For the text-containing cell, return its midpoint in [X, Y] coordinate format. 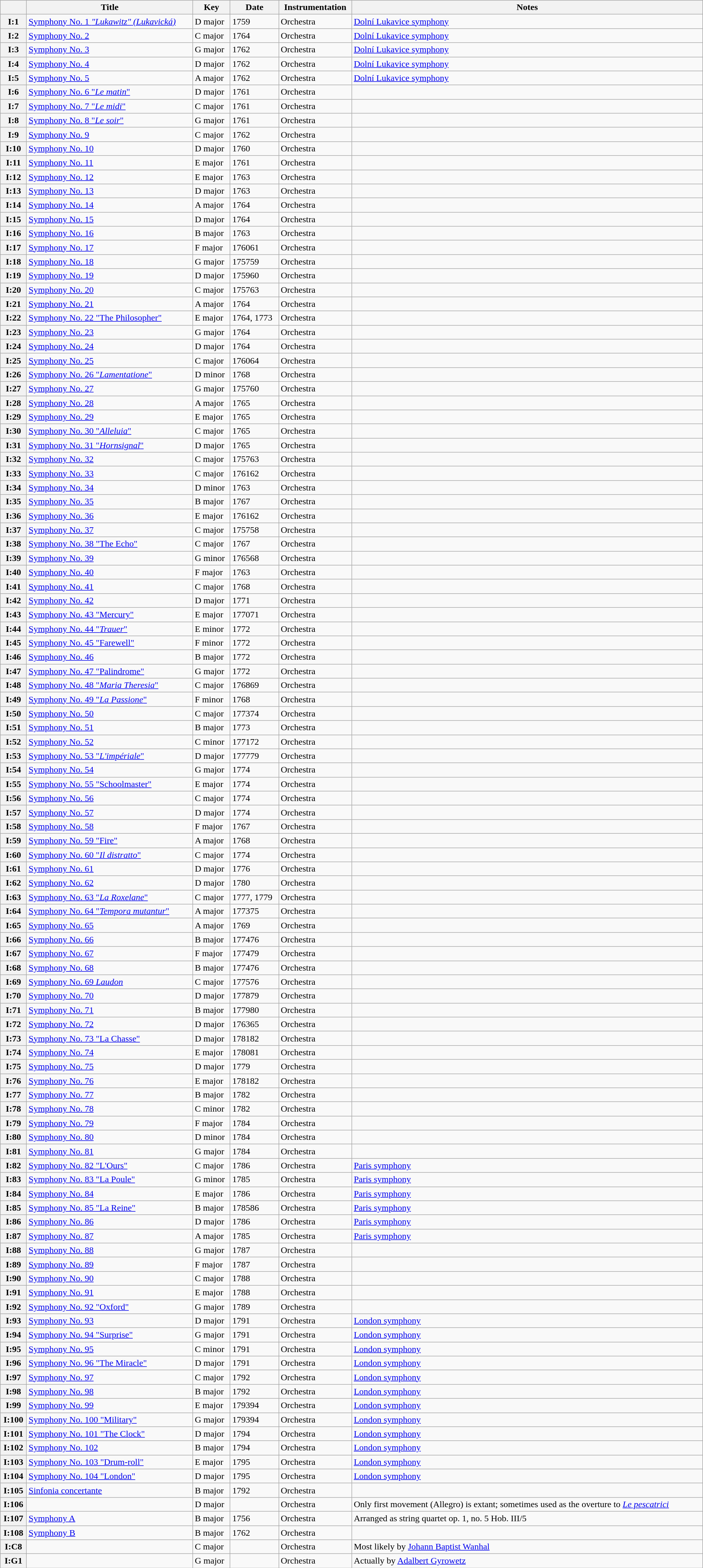
I:107 [13, 1518]
Symphony No. 24 [110, 346]
Title [110, 7]
I:44 [13, 629]
Symphony No. 102 [110, 1448]
I:53 [13, 756]
I:76 [13, 1081]
I:54 [13, 770]
I:75 [13, 1066]
I:81 [13, 1151]
Symphony No. 33 [110, 473]
I:34 [13, 488]
I:18 [13, 262]
Symphony No. 73 "La Chasse" [110, 1038]
I:14 [13, 205]
Symphony No. 46 [110, 657]
I:56 [13, 798]
I:21 [13, 304]
Symphony No. 69 Laudon [110, 982]
I:90 [13, 1278]
177980 [254, 1010]
177172 [254, 742]
I:72 [13, 1024]
I:32 [13, 459]
Symphony No. 53 "L'impériale" [110, 756]
I:82 [13, 1165]
Symphony No. 68 [110, 968]
Symphony No. 34 [110, 488]
I:47 [13, 671]
Symphony No. 56 [110, 798]
I:78 [13, 1109]
Symphony No. 40 [110, 572]
Instrumentation [315, 7]
I:40 [13, 572]
I:30 [13, 431]
Symphony No. 93 [110, 1321]
I:70 [13, 996]
Symphony No. 22 "The Philosopher" [110, 318]
176869 [254, 685]
Symphony No. 80 [110, 1137]
Symphony No. 17 [110, 247]
1764, 1773 [254, 318]
I:105 [13, 1490]
I:68 [13, 968]
Symphony No. 97 [110, 1377]
I:49 [13, 699]
I:85 [13, 1208]
1759 [254, 22]
I:100 [13, 1420]
Symphony No. 84 [110, 1194]
I:88 [13, 1250]
Symphony A [110, 1518]
I:12 [13, 177]
Symphony No. 49 "La Passione" [110, 699]
I:41 [13, 586]
I:63 [13, 897]
Symphony No. 71 [110, 1010]
1779 [254, 1066]
Symphony No. 92 "Oxford" [110, 1306]
Symphony No. 95 [110, 1349]
Symphony No. 9 [110, 134]
I:7 [13, 106]
Symphony No. 30 "Alleluia" [110, 431]
Symphony No. 81 [110, 1151]
I:62 [13, 883]
Symphony No. 25 [110, 360]
Symphony No. 13 [110, 191]
177375 [254, 911]
I:57 [13, 812]
Symphony No. 15 [110, 219]
I:37 [13, 530]
Symphony No. 72 [110, 1024]
175758 [254, 530]
I:65 [13, 925]
Symphony No. 57 [110, 812]
Symphony No. 54 [110, 770]
Symphony No. 89 [110, 1264]
Symphony No. 82 "L'Ours" [110, 1165]
I:87 [13, 1236]
177879 [254, 996]
Symphony No. 7 "Le midi" [110, 106]
Symphony No. 66 [110, 939]
I:84 [13, 1194]
Symphony No. 28 [110, 403]
I:50 [13, 714]
Symphony No. 79 [110, 1123]
I:77 [13, 1095]
1773 [254, 728]
Symphony No. 1 "Lukawitz" (Lukavická) [110, 22]
Symphony No. 19 [110, 276]
I:36 [13, 516]
Symphony No. 2 [110, 36]
I:11 [13, 163]
Symphony No. 32 [110, 459]
Symphony No. 96 "The Miracle" [110, 1363]
I:92 [13, 1306]
176365 [254, 1024]
Symphony No. 67 [110, 954]
I:97 [13, 1377]
Symphony No. 104 "London" [110, 1476]
I:5 [13, 78]
Symphony No. 78 [110, 1109]
Most likely by Johann Baptist Wanhal [527, 1547]
Symphony No. 45 "Farewell" [110, 643]
Symphony No. 70 [110, 996]
Symphony No. 58 [110, 826]
175759 [254, 262]
Symphony No. 91 [110, 1292]
1776 [254, 869]
Symphony No. 52 [110, 742]
178586 [254, 1208]
176061 [254, 247]
I:29 [13, 417]
176064 [254, 360]
I:28 [13, 403]
Symphony No. 8 "Le soir" [110, 120]
Symphony No. 37 [110, 530]
177779 [254, 756]
Symphony No. 20 [110, 290]
Sinfonia concertante [110, 1490]
I:98 [13, 1391]
I:89 [13, 1264]
177576 [254, 982]
Symphony B [110, 1533]
Symphony No. 26 "Lamentatione" [110, 374]
Symphony No. 65 [110, 925]
I:19 [13, 276]
177374 [254, 714]
I:39 [13, 558]
I:64 [13, 911]
I:27 [13, 388]
Symphony No. 12 [110, 177]
176568 [254, 558]
Symphony No. 48 "Maria Theresia" [110, 685]
I:101 [13, 1434]
I:15 [13, 219]
Symphony No. 94 "Surprise" [110, 1335]
Symphony No. 23 [110, 332]
I:80 [13, 1137]
Key [211, 7]
I:46 [13, 657]
Symphony No. 101 "The Clock" [110, 1434]
I:31 [13, 445]
I:102 [13, 1448]
Actually by Adalbert Gyrowetz [527, 1561]
Symphony No. 42 [110, 600]
Symphony No. 4 [110, 64]
178081 [254, 1052]
E minor [211, 629]
1777, 1779 [254, 897]
Symphony No. 6 "Le matin" [110, 92]
I:8 [13, 120]
I:73 [13, 1038]
I:23 [13, 332]
Symphony No. 11 [110, 163]
I:93 [13, 1321]
1780 [254, 883]
Symphony No. 41 [110, 586]
I:35 [13, 502]
Symphony No. 55 "Schoolmaster" [110, 784]
I:48 [13, 685]
Symphony No. 21 [110, 304]
I:16 [13, 233]
177071 [254, 614]
Date [254, 7]
I:74 [13, 1052]
Symphony No. 75 [110, 1066]
I:86 [13, 1222]
I:71 [13, 1010]
I:99 [13, 1405]
Symphony No. 39 [110, 558]
Symphony No. 85 "La Reine" [110, 1208]
I:43 [13, 614]
I:2 [13, 36]
1756 [254, 1518]
175760 [254, 388]
I:52 [13, 742]
Symphony No. 83 "La Poule" [110, 1180]
1789 [254, 1306]
I:60 [13, 854]
I:13 [13, 191]
I:83 [13, 1180]
Symphony No. 35 [110, 502]
I:26 [13, 374]
I:10 [13, 148]
I:58 [13, 826]
I:55 [13, 784]
I:59 [13, 840]
Symphony No. 99 [110, 1405]
Symphony No. 90 [110, 1278]
Notes [527, 7]
I:67 [13, 954]
Symphony No. 98 [110, 1391]
Symphony No. 59 "Fire" [110, 840]
I:G1 [13, 1561]
Symphony No. 87 [110, 1236]
I:1 [13, 22]
I:22 [13, 318]
I:4 [13, 64]
Only first movement (Allegro) is extant; sometimes used as the overture to Le pescatrici [527, 1504]
I:17 [13, 247]
I:33 [13, 473]
I:103 [13, 1462]
Symphony No. 18 [110, 262]
I:24 [13, 346]
Symphony No. 61 [110, 869]
Symphony No. 16 [110, 233]
Symphony No. 103 "Drum-roll" [110, 1462]
Symphony No. 60 "Il distratto" [110, 854]
I:61 [13, 869]
I:20 [13, 290]
I:96 [13, 1363]
Symphony No. 10 [110, 148]
Symphony No. 62 [110, 883]
175960 [254, 276]
Symphony No. 51 [110, 728]
1769 [254, 925]
Symphony No. 14 [110, 205]
I:104 [13, 1476]
I:106 [13, 1504]
Symphony No. 100 "Military" [110, 1420]
I:25 [13, 360]
Symphony No. 29 [110, 417]
I:66 [13, 939]
Symphony No. 86 [110, 1222]
Symphony No. 88 [110, 1250]
I:C8 [13, 1547]
I:9 [13, 134]
Arranged as string quartet op. 1, no. 5 Hob. III/5 [527, 1518]
Symphony No. 31 "Hornsignal" [110, 445]
Symphony No. 43 "Mercury" [110, 614]
Symphony No. 47 "Palindrome" [110, 671]
I:51 [13, 728]
I:38 [13, 544]
I:45 [13, 643]
1760 [254, 148]
1771 [254, 600]
I:94 [13, 1335]
I:108 [13, 1533]
I:69 [13, 982]
I:6 [13, 92]
Symphony No. 44 "Trauer" [110, 629]
I:95 [13, 1349]
I:79 [13, 1123]
Symphony No. 5 [110, 78]
Symphony No. 50 [110, 714]
Symphony No. 64 "Tempora mutantur" [110, 911]
Symphony No. 36 [110, 516]
Symphony No. 27 [110, 388]
Symphony No. 74 [110, 1052]
Symphony No. 63 "La Roxelane" [110, 897]
Symphony No. 38 "The Echo" [110, 544]
I:91 [13, 1292]
Symphony No. 77 [110, 1095]
I:42 [13, 600]
I:3 [13, 50]
Symphony No. 76 [110, 1081]
177479 [254, 954]
Symphony No. 3 [110, 50]
